Return the [x, y] coordinate for the center point of the cell that contains the specified text.  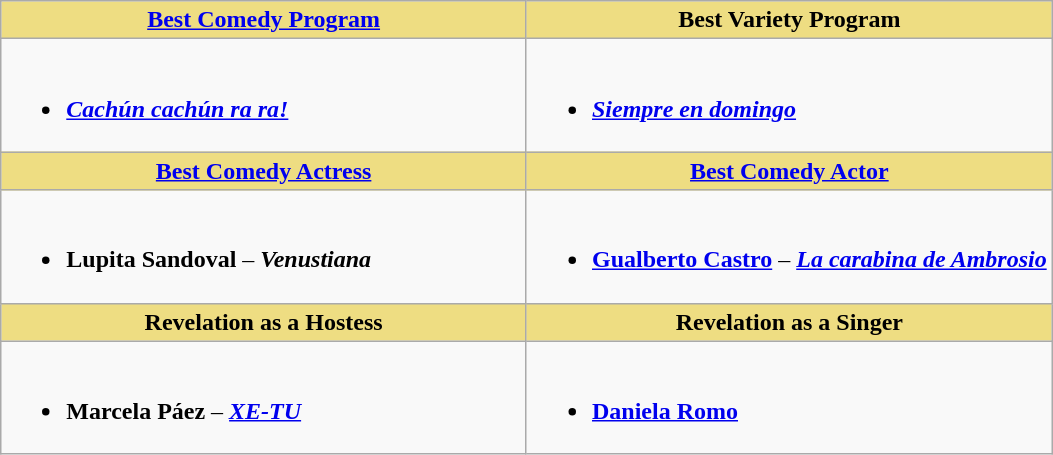
Cachún cachún ra ra! [264, 96]
Best Variety Program [789, 20]
Best Comedy Actress [264, 171]
Best Comedy Actor [789, 171]
Daniela Romo [789, 398]
Best Comedy Program [264, 20]
Siempre en domingo [789, 96]
Revelation as a Singer [789, 322]
Lupita Sandoval – Venustiana [264, 246]
Marcela Páez – XE-TU [264, 398]
Gualberto Castro – La carabina de Ambrosio [789, 246]
Revelation as a Hostess [264, 322]
